Determine the (X, Y) coordinate at the center of the cell enclosing the given text.  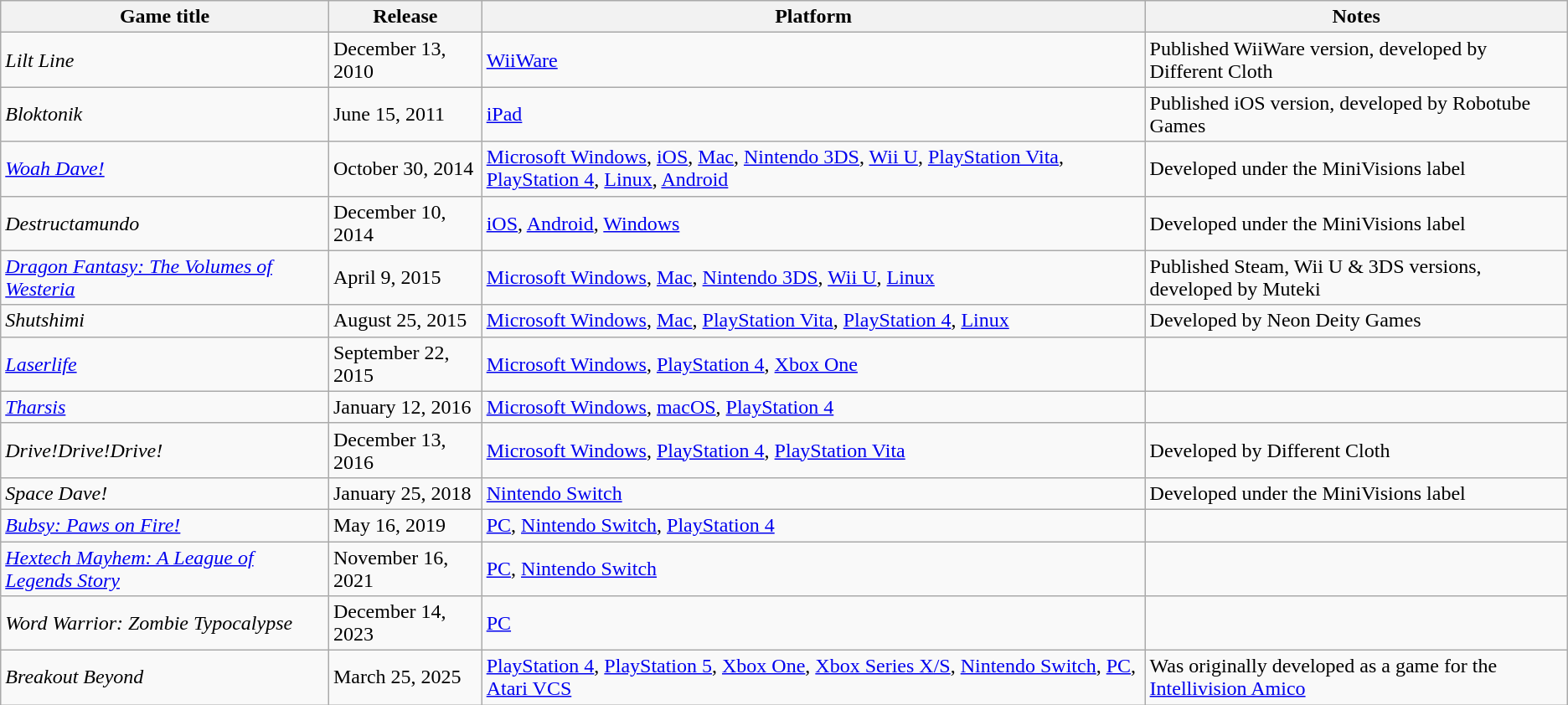
PC (813, 623)
Lilt Line (165, 60)
Published WiiWare version, developed by Different Cloth (1356, 60)
Microsoft Windows, PlayStation 4, Xbox One (813, 363)
Word Warrior: Zombie Typocalypse (165, 623)
iPad (813, 114)
Platform (813, 17)
Microsoft Windows, macOS, PlayStation 4 (813, 407)
Space Dave! (165, 493)
November 16, 2021 (405, 568)
Tharsis (165, 407)
Was originally developed as a game for the Intellivision Amico (1356, 678)
Woah Dave! (165, 169)
Microsoft Windows, iOS, Mac, Nintendo 3DS, Wii U, PlayStation Vita, PlayStation 4, Linux, Android (813, 169)
PC, Nintendo Switch (813, 568)
December 10, 2014 (405, 223)
PlayStation 4, PlayStation 5, Xbox One, Xbox Series X/S, Nintendo Switch, PC, Atari VCS (813, 678)
Microsoft Windows, Mac, PlayStation Vita, PlayStation 4, Linux (813, 321)
iOS, Android, Windows (813, 223)
Nintendo Switch (813, 493)
March 25, 2025 (405, 678)
Notes (1356, 17)
Breakout Beyond (165, 678)
Shutshimi (165, 321)
Game title (165, 17)
Developed by Neon Deity Games (1356, 321)
June 15, 2011 (405, 114)
Destructamundo (165, 223)
Developed by Different Cloth (1356, 450)
Dragon Fantasy: The Volumes of Westeria (165, 278)
January 25, 2018 (405, 493)
December 13, 2016 (405, 450)
Hextech Mayhem: A League of Legends Story (165, 568)
September 22, 2015 (405, 363)
January 12, 2016 (405, 407)
WiiWare (813, 60)
December 13, 2010 (405, 60)
Drive!Drive!Drive! (165, 450)
Laserlife (165, 363)
Bloktonik (165, 114)
Published Steam, Wii U & 3DS versions, developed by Muteki (1356, 278)
Bubsy: Paws on Fire! (165, 525)
Published iOS version, developed by Robotube Games (1356, 114)
PC, Nintendo Switch, PlayStation 4 (813, 525)
Release (405, 17)
December 14, 2023 (405, 623)
Microsoft Windows, PlayStation 4, PlayStation Vita (813, 450)
April 9, 2015 (405, 278)
May 16, 2019 (405, 525)
October 30, 2014 (405, 169)
Microsoft Windows, Mac, Nintendo 3DS, Wii U, Linux (813, 278)
August 25, 2015 (405, 321)
